Find where the given text appears and provide that cell's center as [X, Y] coordinate. 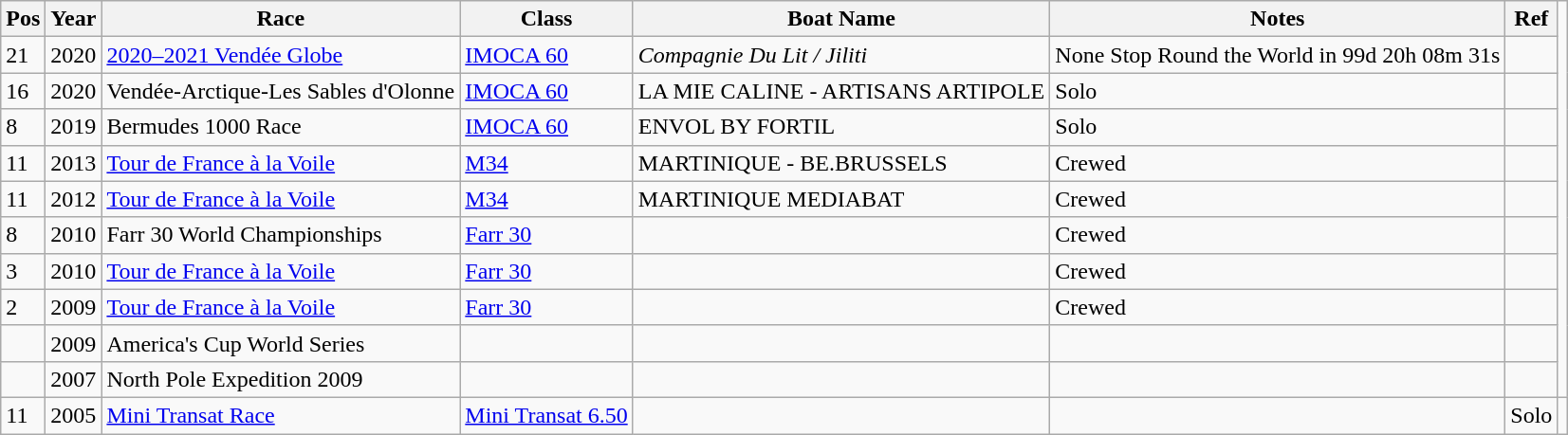
Mini Transat Race [281, 415]
MARTINIQUE MEDIABAT [841, 199]
ENVOL BY FORTIL [841, 127]
Race [281, 19]
Boat Name [841, 19]
None Stop Round the World in 99d 20h 08m 31s [1278, 55]
LA MIE CALINE - ARTISANS ARTIPOLE [841, 91]
2 [23, 307]
16 [23, 91]
Year [74, 19]
Mini Transat 6.50 [546, 415]
2007 [74, 379]
Class [546, 19]
2013 [74, 163]
Compagnie Du Lit / Jiliti [841, 55]
Notes [1278, 19]
2012 [74, 199]
Bermudes 1000 Race [281, 127]
2020–2021 Vendée Globe [281, 55]
Vendée-Arctique-Les Sables d'Olonne [281, 91]
3 [23, 271]
Ref [1531, 19]
2005 [74, 415]
Pos [23, 19]
MARTINIQUE - BE.BRUSSELS [841, 163]
America's Cup World Series [281, 343]
21 [23, 55]
2019 [74, 127]
Farr 30 World Championships [281, 235]
North Pole Expedition 2009 [281, 379]
